Scan for the cell matching the given text and deliver its (x, y) coordinate at center. 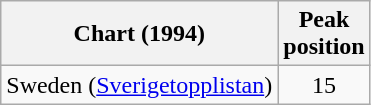
Sweden (Sverigetopplistan) (140, 85)
15 (324, 85)
Peakposition (324, 34)
Chart (1994) (140, 34)
